From the cell containing the given text, extract its center point as [x, y] coordinate. 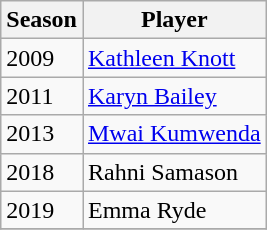
Kathleen Knott [174, 58]
2018 [42, 172]
Season [42, 20]
2013 [42, 134]
Player [174, 20]
2019 [42, 210]
2011 [42, 96]
Emma Ryde [174, 210]
Karyn Bailey [174, 96]
Rahni Samason [174, 172]
Mwai Kumwenda [174, 134]
2009 [42, 58]
